Search for the cell housing the specified text and yield its [X, Y] center coordinate. 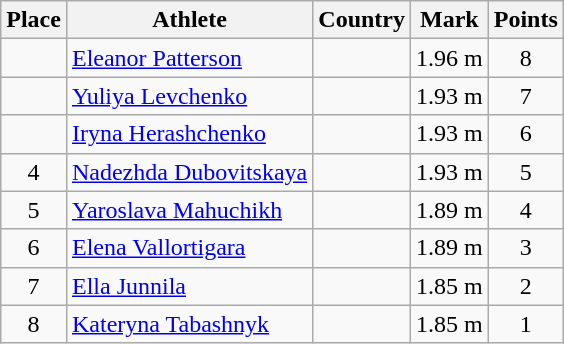
Place [34, 20]
Athlete [189, 20]
Yaroslava Mahuchikh [189, 210]
Iryna Herashchenko [189, 134]
Yuliya Levchenko [189, 96]
Mark [450, 20]
Kateryna Tabashnyk [189, 324]
Nadezhda Dubovitskaya [189, 172]
Ella Junnila [189, 286]
Eleanor Patterson [189, 58]
1 [526, 324]
2 [526, 286]
3 [526, 248]
1.96 m [450, 58]
Country [362, 20]
Elena Vallortigara [189, 248]
Points [526, 20]
